Determine the (x, y) coordinate at the center of the cell enclosing the given text.  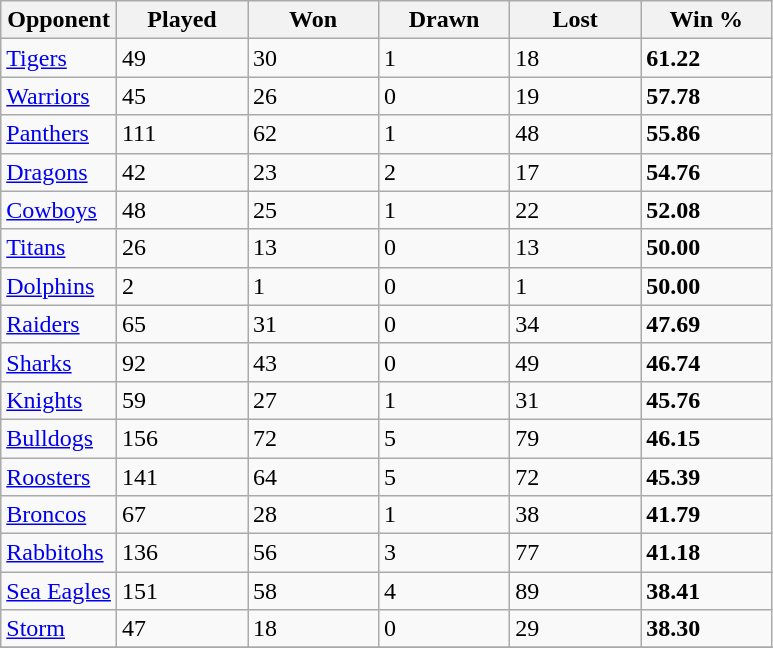
Tigers (59, 58)
47.69 (706, 324)
Titans (59, 248)
42 (182, 172)
56 (314, 553)
156 (182, 438)
136 (182, 553)
41.18 (706, 553)
65 (182, 324)
Played (182, 20)
30 (314, 58)
28 (314, 515)
27 (314, 400)
4 (444, 591)
111 (182, 134)
58 (314, 591)
45.76 (706, 400)
54.76 (706, 172)
89 (576, 591)
46.15 (706, 438)
Raiders (59, 324)
34 (576, 324)
Warriors (59, 96)
Panthers (59, 134)
52.08 (706, 210)
Roosters (59, 477)
61.22 (706, 58)
Dolphins (59, 286)
Drawn (444, 20)
47 (182, 629)
43 (314, 362)
Sea Eagles (59, 591)
41.79 (706, 515)
29 (576, 629)
3 (444, 553)
46.74 (706, 362)
Sharks (59, 362)
64 (314, 477)
38.30 (706, 629)
Broncos (59, 515)
67 (182, 515)
Knights (59, 400)
151 (182, 591)
55.86 (706, 134)
38 (576, 515)
Opponent (59, 20)
92 (182, 362)
17 (576, 172)
45.39 (706, 477)
45 (182, 96)
77 (576, 553)
23 (314, 172)
Storm (59, 629)
59 (182, 400)
Cowboys (59, 210)
Bulldogs (59, 438)
141 (182, 477)
38.41 (706, 591)
Rabbitohs (59, 553)
19 (576, 96)
Won (314, 20)
25 (314, 210)
22 (576, 210)
62 (314, 134)
79 (576, 438)
Lost (576, 20)
Dragons (59, 172)
57.78 (706, 96)
Win % (706, 20)
